Return [x, y] of the center of cell containing provided text 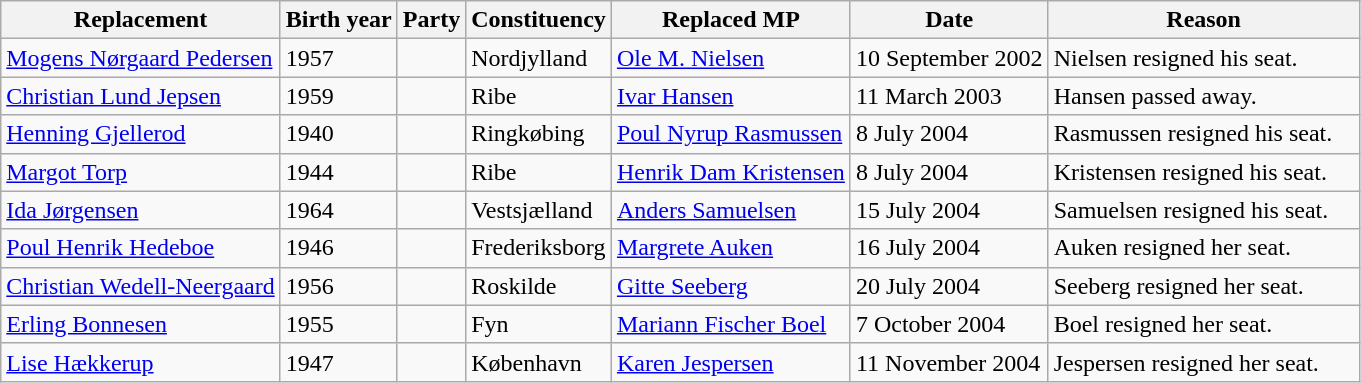
Anders Samuelsen [730, 210]
16 July 2004 [949, 248]
10 September 2002 [949, 58]
Karen Jespersen [730, 362]
Seeberg resigned her seat. [1204, 286]
20 July 2004 [949, 286]
1957 [338, 58]
Ringkøbing [539, 134]
Ida Jørgensen [140, 210]
København [539, 362]
Nordjylland [539, 58]
1946 [338, 248]
1940 [338, 134]
1964 [338, 210]
11 November 2004 [949, 362]
Christian Lund Jepsen [140, 96]
Margot Torp [140, 172]
Mariann Fischer Boel [730, 324]
Auken resigned her seat. [1204, 248]
Henning Gjellerod [140, 134]
1947 [338, 362]
Birth year [338, 20]
Erling Bonnesen [140, 324]
Samuelsen resigned his seat. [1204, 210]
Poul Henrik Hedeboe [140, 248]
Reason [1204, 20]
1955 [338, 324]
11 March 2003 [949, 96]
Christian Wedell-Neergaard [140, 286]
1956 [338, 286]
Party [431, 20]
Date [949, 20]
Nielsen resigned his seat. [1204, 58]
Vestsjælland [539, 210]
Ole M. Nielsen [730, 58]
1944 [338, 172]
Fyn [539, 324]
Frederiksborg [539, 248]
Poul Nyrup Rasmussen [730, 134]
Rasmussen resigned his seat. [1204, 134]
Margrete Auken [730, 248]
Constituency [539, 20]
Jespersen resigned her seat. [1204, 362]
15 July 2004 [949, 210]
Boel resigned her seat. [1204, 324]
7 October 2004 [949, 324]
Kristensen resigned his seat. [1204, 172]
Gitte Seeberg [730, 286]
Replaced MP [730, 20]
Replacement [140, 20]
Mogens Nørgaard Pedersen [140, 58]
Henrik Dam Kristensen [730, 172]
Roskilde [539, 286]
Lise Hækkerup [140, 362]
1959 [338, 96]
Hansen passed away. [1204, 96]
Ivar Hansen [730, 96]
